Return the [X, Y] coordinate for the center point of the cell that contains the specified text.  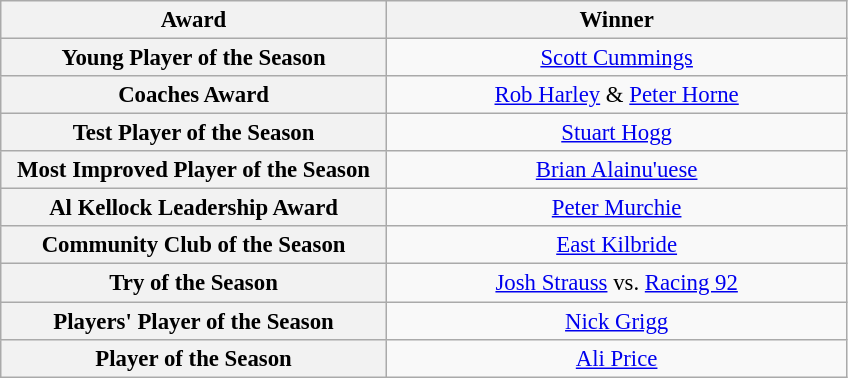
Try of the Season [194, 283]
Winner [616, 20]
Peter Murchie [616, 208]
Award [194, 20]
Scott Cummings [616, 58]
Most Improved Player of the Season [194, 170]
Stuart Hogg [616, 133]
Al Kellock Leadership Award [194, 208]
Young Player of the Season [194, 58]
Nick Grigg [616, 321]
Player of the Season [194, 358]
Ali Price [616, 358]
East Kilbride [616, 245]
Coaches Award [194, 95]
Rob Harley & Peter Horne [616, 95]
Brian Alainu'uese [616, 170]
Josh Strauss vs. Racing 92 [616, 283]
Test Player of the Season [194, 133]
Community Club of the Season [194, 245]
Players' Player of the Season [194, 321]
